Return (x, y) of the center of cell containing provided text 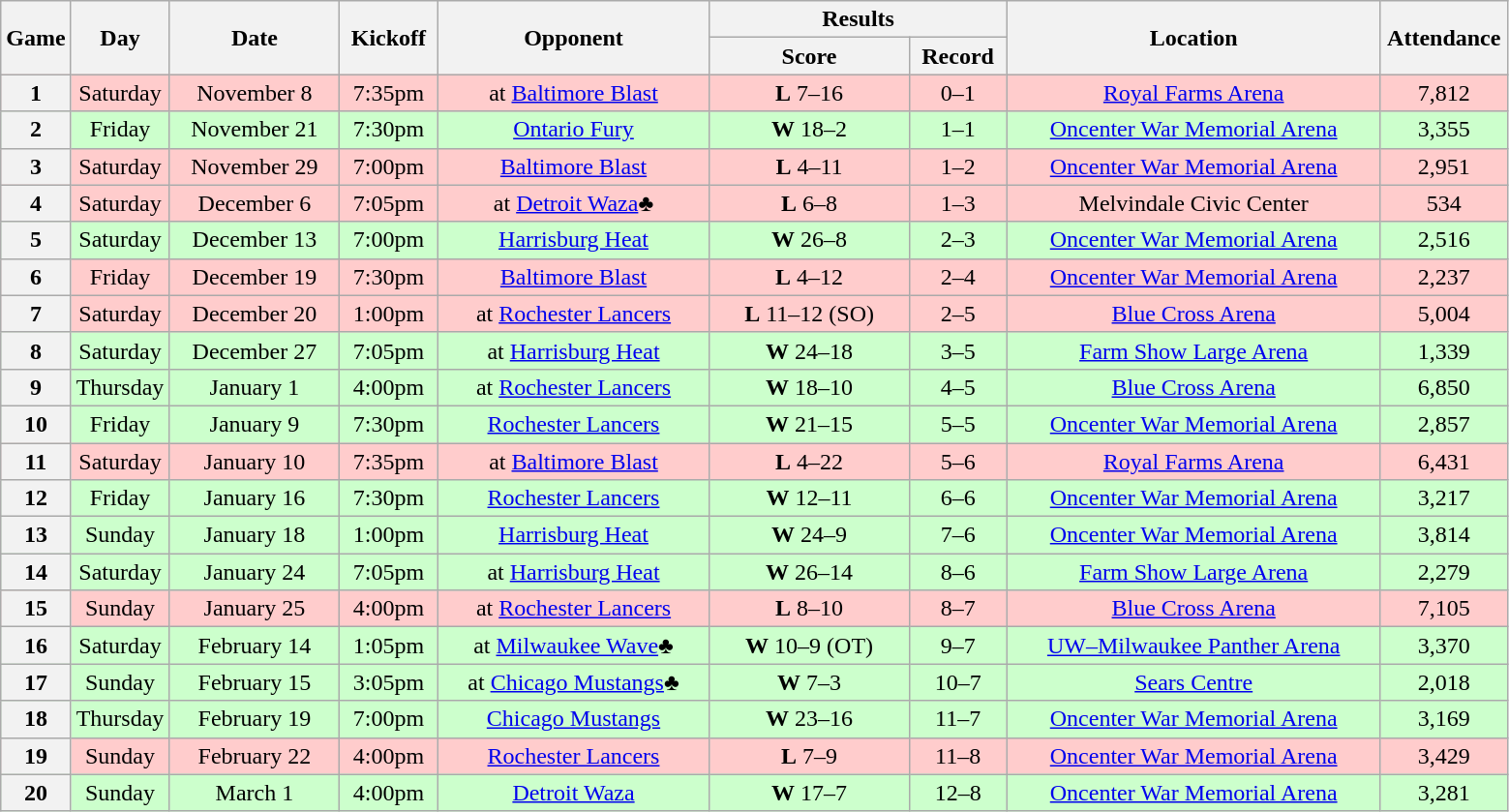
December 27 (255, 350)
4 (36, 203)
December 6 (255, 203)
6 (36, 277)
December 13 (255, 240)
11–7 (958, 719)
10–7 (958, 682)
2,237 (1444, 277)
W 21–15 (809, 424)
Day (120, 38)
5,004 (1444, 314)
November 8 (255, 93)
20 (36, 793)
2,857 (1444, 424)
3:05pm (389, 682)
Date (255, 38)
2 (36, 130)
17 (36, 682)
2,018 (1444, 682)
1 (36, 93)
11–8 (958, 756)
7,812 (1444, 93)
2–3 (958, 240)
2,951 (1444, 166)
18 (36, 719)
6,431 (1444, 462)
7–6 (958, 535)
16 (36, 646)
534 (1444, 203)
W 18–10 (809, 387)
8–7 (958, 609)
3,355 (1444, 130)
3,217 (1444, 498)
5 (36, 240)
8 (36, 350)
January 18 (255, 535)
February 14 (255, 646)
W 24–18 (809, 350)
8–6 (958, 572)
Opponent (573, 38)
2,516 (1444, 240)
W 18–2 (809, 130)
November 21 (255, 130)
Record (958, 56)
L 7–16 (809, 93)
3,169 (1444, 719)
2–4 (958, 277)
5–5 (958, 424)
12–8 (958, 793)
January 24 (255, 572)
1–3 (958, 203)
3,429 (1444, 756)
W 10–9 (OT) (809, 646)
Chicago Mustangs (573, 719)
L 4–22 (809, 462)
Sears Centre (1193, 682)
December 19 (255, 277)
0–1 (958, 93)
W 17–7 (809, 793)
6,850 (1444, 387)
14 (36, 572)
January 25 (255, 609)
at Milwaukee Wave♣ (573, 646)
Score (809, 56)
L 4–11 (809, 166)
1–1 (958, 130)
1,339 (1444, 350)
3,281 (1444, 793)
15 (36, 609)
Location (1193, 38)
1:05pm (389, 646)
January 10 (255, 462)
January 16 (255, 498)
at Chicago Mustangs♣ (573, 682)
Melvindale Civic Center (1193, 203)
W 12–11 (809, 498)
4–5 (958, 387)
Results (858, 19)
W 23–16 (809, 719)
3 (36, 166)
19 (36, 756)
1–2 (958, 166)
UW–Milwaukee Panther Arena (1193, 646)
2–5 (958, 314)
L 7–9 (809, 756)
L 4–12 (809, 277)
13 (36, 535)
3–5 (958, 350)
Game (36, 38)
11 (36, 462)
Ontario Fury (573, 130)
10 (36, 424)
12 (36, 498)
L 11–12 (SO) (809, 314)
W 24–9 (809, 535)
6–6 (958, 498)
W 26–8 (809, 240)
Detroit Waza (573, 793)
February 15 (255, 682)
L 8–10 (809, 609)
November 29 (255, 166)
3,370 (1444, 646)
at Detroit Waza♣ (573, 203)
9–7 (958, 646)
January 9 (255, 424)
January 1 (255, 387)
2,279 (1444, 572)
February 22 (255, 756)
7 (36, 314)
March 1 (255, 793)
9 (36, 387)
7,105 (1444, 609)
December 20 (255, 314)
W 26–14 (809, 572)
Kickoff (389, 38)
W 7–3 (809, 682)
Attendance (1444, 38)
February 19 (255, 719)
5–6 (958, 462)
3,814 (1444, 535)
L 6–8 (809, 203)
